Determine the [X, Y] coordinate at the center of the cell enclosing the given text.  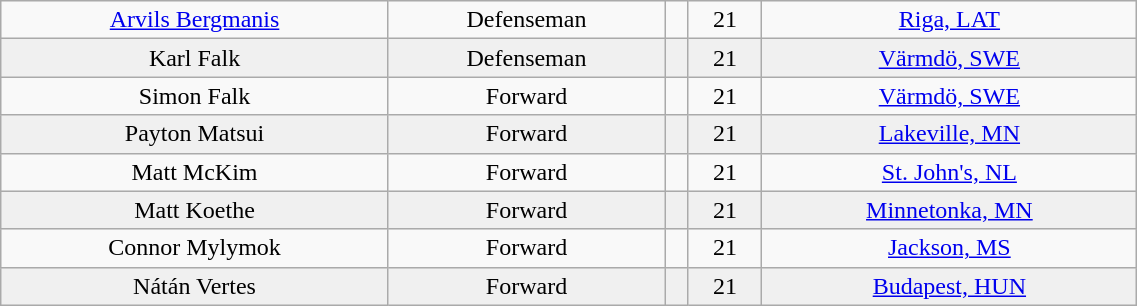
Nátán Vertes [195, 286]
Matt Koethe [195, 210]
Simon Falk [195, 96]
Connor Mylymok [195, 248]
Karl Falk [195, 58]
Budapest, HUN [950, 286]
St. John's, NL [950, 172]
Minnetonka, MN [950, 210]
Jackson, MS [950, 248]
Riga, LAT [950, 20]
Arvils Bergmanis [195, 20]
Payton Matsui [195, 134]
Lakeville, MN [950, 134]
Matt McKim [195, 172]
